For the text-containing cell, return its midpoint in [X, Y] coordinate format. 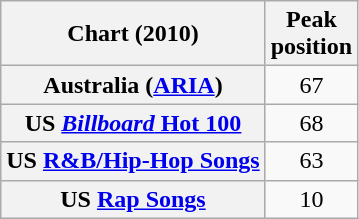
Australia (ARIA) [133, 85]
63 [311, 161]
US R&B/Hip-Hop Songs [133, 161]
US Rap Songs [133, 199]
68 [311, 123]
10 [311, 199]
67 [311, 85]
US Billboard Hot 100 [133, 123]
Chart (2010) [133, 34]
Peakposition [311, 34]
